From the cell containing the given text, extract its center point as [x, y] coordinate. 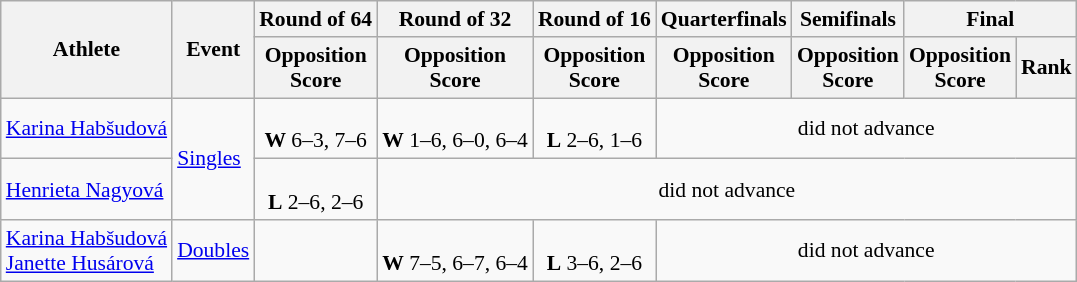
W 7–5, 6–7, 6–4 [455, 250]
Rank [1046, 68]
Round of 64 [316, 19]
Singles [213, 159]
Final [990, 19]
Henrieta Nagyová [86, 190]
Event [213, 50]
W 1–6, 6–0, 6–4 [455, 128]
Quarterfinals [724, 19]
Karina Habšudová [86, 128]
W 6–3, 7–6 [316, 128]
Round of 16 [594, 19]
Athlete [86, 50]
Karina HabšudováJanette Husárová [86, 250]
L 2–6, 2–6 [316, 190]
Doubles [213, 250]
Semifinals [848, 19]
Round of 32 [455, 19]
L 3–6, 2–6 [594, 250]
L 2–6, 1–6 [594, 128]
